Detect which cell encompasses the target text, then output its (X, Y) center coordinate. 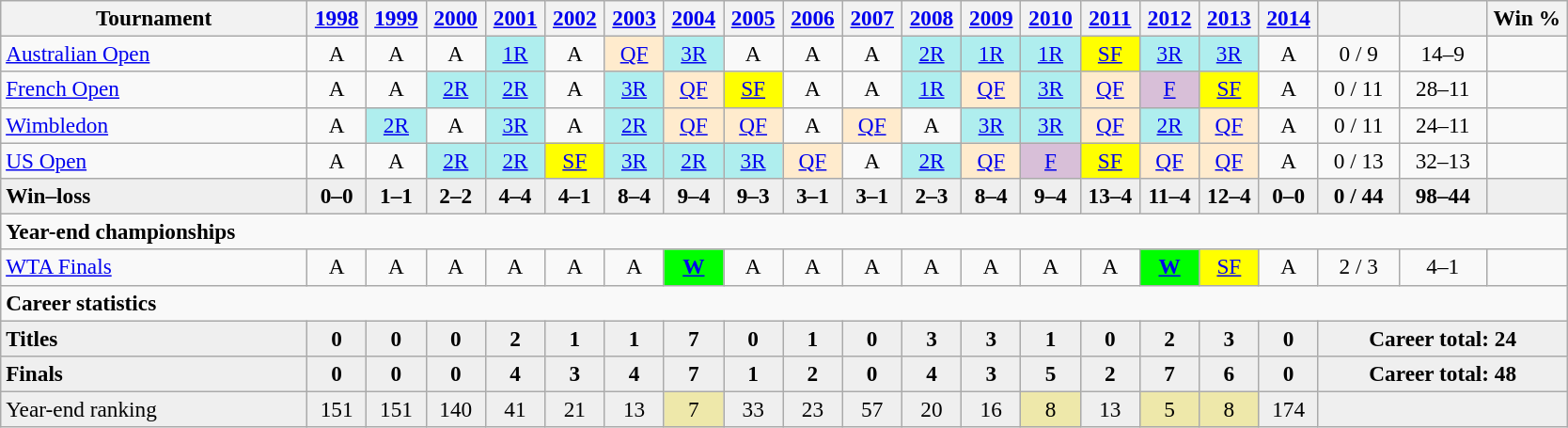
2007 (872, 18)
14–9 (1442, 54)
2–3 (931, 196)
2–2 (455, 196)
21 (575, 409)
2005 (754, 18)
98–44 (1442, 196)
Finals (154, 373)
23 (812, 409)
20 (931, 409)
Career total: 24 (1442, 338)
9–3 (754, 196)
2000 (455, 18)
Titles (154, 338)
28–11 (1442, 89)
US Open (154, 160)
2002 (575, 18)
2012 (1169, 18)
2006 (812, 18)
Year-end championships (784, 231)
4–4 (515, 196)
0 / 9 (1358, 54)
2009 (991, 18)
2010 (1051, 18)
174 (1288, 409)
Career total: 48 (1442, 373)
140 (455, 409)
2013 (1230, 18)
1999 (397, 18)
2011 (1109, 18)
Year-end ranking (154, 409)
12–4 (1230, 196)
1–1 (397, 196)
13–4 (1109, 196)
Wimbledon (154, 125)
2001 (515, 18)
33 (754, 409)
57 (872, 409)
32–13 (1442, 160)
2003 (634, 18)
WTA Finals (154, 267)
Australian Open (154, 54)
Win–loss (154, 196)
2004 (694, 18)
Tournament (154, 18)
Win % (1527, 18)
1998 (337, 18)
0 / 44 (1358, 196)
24–11 (1442, 125)
6 (1230, 373)
French Open (154, 89)
0 / 13 (1358, 160)
Career statistics (784, 303)
11–4 (1169, 196)
2 / 3 (1358, 267)
2008 (931, 18)
16 (991, 409)
41 (515, 409)
2014 (1288, 18)
